Search for the cell housing the specified text and yield its [X, Y] center coordinate. 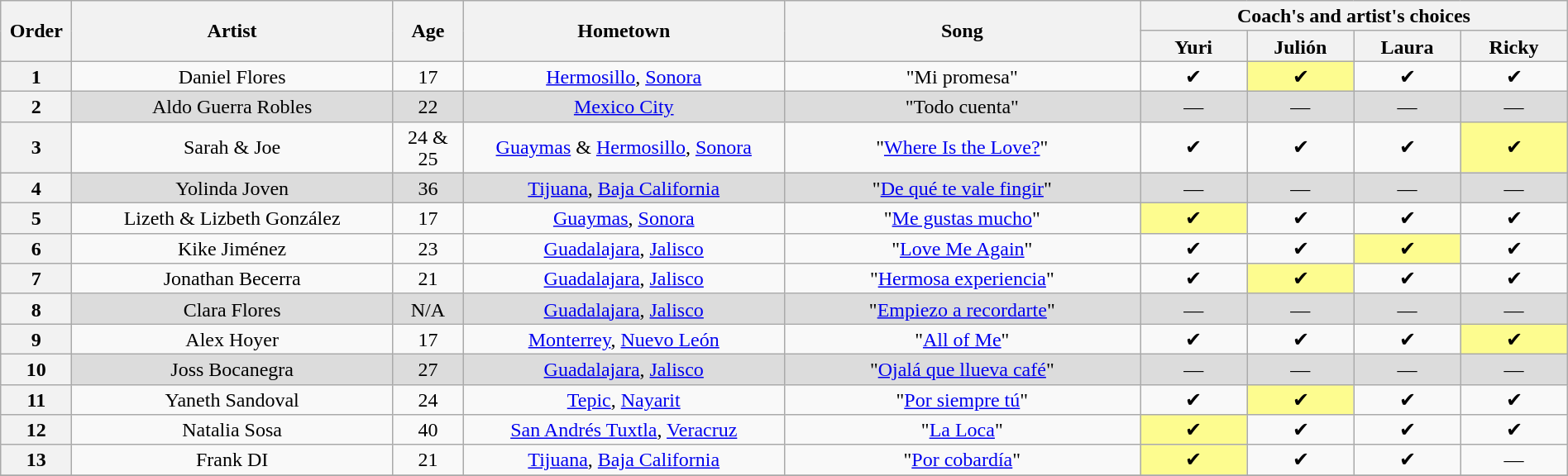
4 [36, 188]
7 [36, 279]
36 [428, 188]
24 [428, 400]
"Por siempre tú" [963, 400]
"Empiezo a recordarte" [963, 309]
2 [36, 106]
Aldo Guerra Robles [232, 106]
N/A [428, 309]
Laura [1408, 46]
Lizeth & Lizbeth González [232, 218]
23 [428, 248]
Guaymas, Sonora [624, 218]
12 [36, 430]
Alex Hoyer [232, 339]
27 [428, 369]
5 [36, 218]
"Hermosa experiencia" [963, 279]
"Mi promesa" [963, 76]
1 [36, 76]
"All of Me" [963, 339]
Yolinda Joven [232, 188]
6 [36, 248]
Song [963, 31]
Artist [232, 31]
"Por cobardía" [963, 459]
Kike Jiménez [232, 248]
Sarah & Joe [232, 147]
"Me gustas mucho" [963, 218]
Hometown [624, 31]
24 & 25 [428, 147]
Coach's and artist's choices [1355, 17]
Frank DI [232, 459]
Hermosillo, Sonora [624, 76]
"De qué te vale fingir" [963, 188]
Joss Bocanegra [232, 369]
Tepic, Nayarit [624, 400]
9 [36, 339]
Order [36, 31]
"Love Me Again" [963, 248]
"Todo cuenta" [963, 106]
11 [36, 400]
13 [36, 459]
Age [428, 31]
"Ojalá que llueva café" [963, 369]
Mexico City [624, 106]
Ricky [1513, 46]
3 [36, 147]
Yuri [1194, 46]
"Where Is the Love?" [963, 147]
Natalia Sosa [232, 430]
Guaymas & Hermosillo, Sonora [624, 147]
10 [36, 369]
8 [36, 309]
Yaneth Sandoval [232, 400]
Daniel Flores [232, 76]
Clara Flores [232, 309]
Jonathan Becerra [232, 279]
Monterrey, Nuevo León [624, 339]
San Andrés Tuxtla, Veracruz [624, 430]
Julión [1300, 46]
22 [428, 106]
40 [428, 430]
"La Loca" [963, 430]
